Determine the [X, Y] coordinate at the center of the cell enclosing the given text.  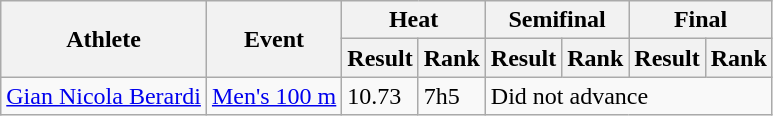
Event [274, 39]
Heat [414, 20]
Men's 100 m [274, 96]
Final [701, 20]
7h5 [452, 96]
Did not advance [628, 96]
Gian Nicola Berardi [104, 96]
Athlete [104, 39]
10.73 [380, 96]
Semifinal [557, 20]
